Find where the given text appears and provide that cell's center as (X, Y) coordinate. 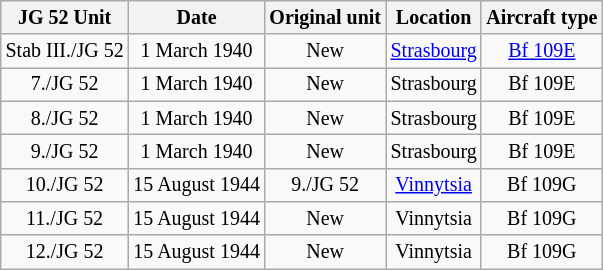
7./JG 52 (65, 84)
JG 52 Unit (65, 18)
Aircraft type (542, 18)
11./JG 52 (65, 218)
Date (197, 18)
Original unit (326, 18)
12./JG 52 (65, 252)
Stab III./JG 52 (65, 52)
Location (434, 18)
8./JG 52 (65, 118)
10./JG 52 (65, 184)
